Determine the [X, Y] coordinate at the center of the cell enclosing the given text.  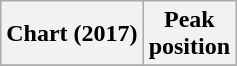
Chart (2017) [72, 34]
Peakposition [189, 34]
